Detect which cell encompasses the target text, then output its (x, y) center coordinate. 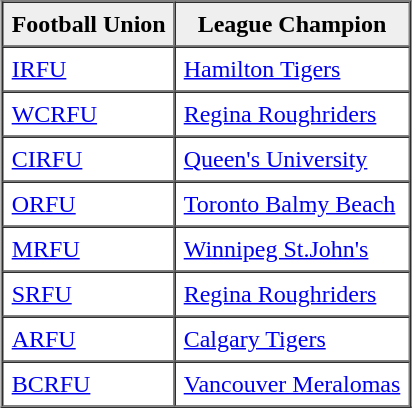
CIRFU (89, 158)
Calgary Tigers (292, 338)
ARFU (89, 338)
League Champion (292, 24)
IRFU (89, 68)
MRFU (89, 248)
Hamilton Tigers (292, 68)
ORFU (89, 204)
Toronto Balmy Beach (292, 204)
SRFU (89, 294)
Winnipeg St.John's (292, 248)
BCRFU (89, 384)
Queen's University (292, 158)
Football Union (89, 24)
WCRFU (89, 114)
Vancouver Meralomas (292, 384)
